Capture the cell that displays the provided text and extract its (x, y) central coordinate. 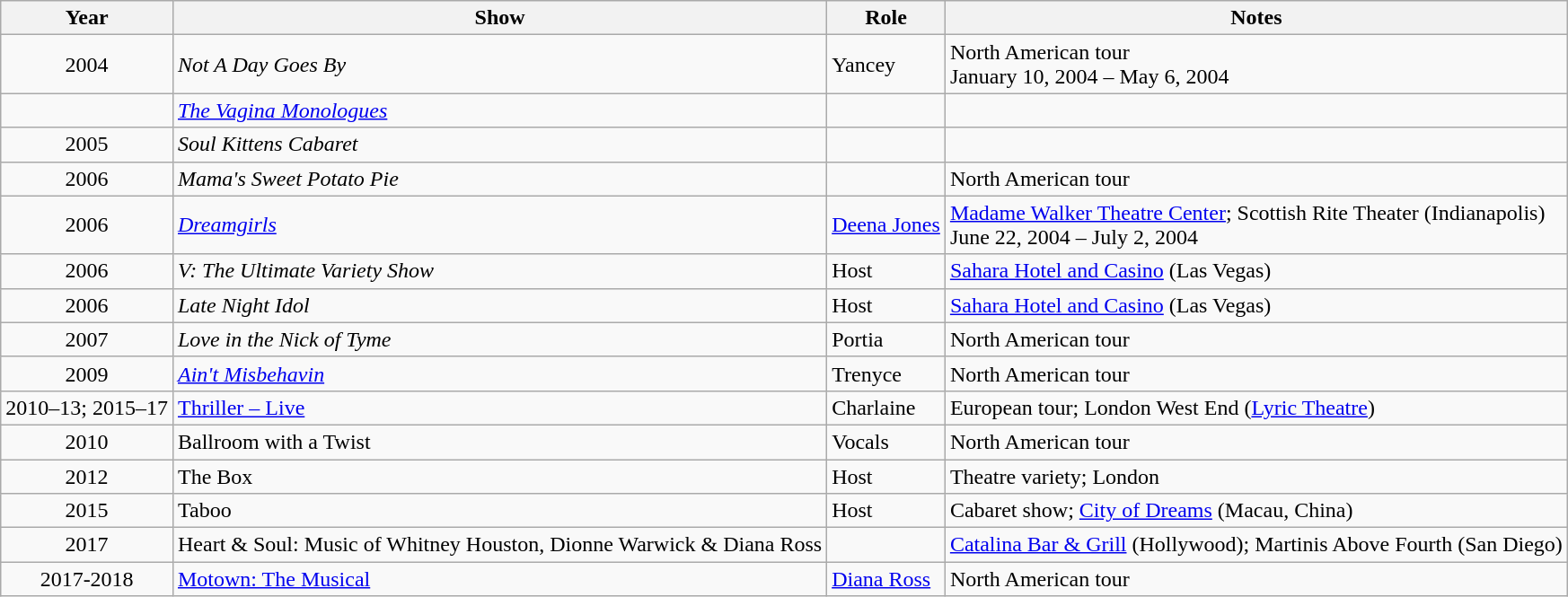
Notes (1255, 18)
Diana Ross (886, 579)
2010 (87, 442)
2007 (87, 339)
Cabaret show; City of Dreams (Macau, China) (1255, 511)
Yancey (886, 65)
Year (87, 18)
2017 (87, 545)
2017-2018 (87, 579)
2010–13; 2015–17 (87, 408)
Show (499, 18)
Portia (886, 339)
Soul Kittens Cabaret (499, 145)
North American tour January 10, 2004 – May 6, 2004 (1255, 65)
2012 (87, 477)
Ain't Misbehavin (499, 373)
Thriller – Live (499, 408)
2005 (87, 145)
Not A Day Goes By (499, 65)
Ballroom with a Twist (499, 442)
Dreamgirls (499, 224)
Mama's Sweet Potato Pie (499, 179)
Charlaine (886, 408)
Vocals (886, 442)
Love in the Nick of Tyme (499, 339)
Theatre variety; London (1255, 477)
2015 (87, 511)
Trenyce (886, 373)
Late Night Idol (499, 305)
The Vagina Monologues (499, 110)
Role (886, 18)
The Box (499, 477)
Deena Jones (886, 224)
2009 (87, 373)
V: The Ultimate Variety Show (499, 271)
Catalina Bar & Grill (Hollywood); Martinis Above Fourth (San Diego) (1255, 545)
Heart & Soul: Music of Whitney Houston, Dionne Warwick & Diana Ross (499, 545)
Madame Walker Theatre Center; Scottish Rite Theater (Indianapolis) June 22, 2004 – July 2, 2004 (1255, 224)
European tour; London West End (Lyric Theatre) (1255, 408)
Taboo (499, 511)
2004 (87, 65)
Motown: The Musical (499, 579)
